Locate the cell with the specified text and output its (X, Y) center coordinate. 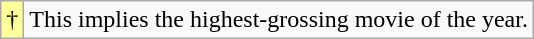
† (12, 20)
This implies the highest-grossing movie of the year. (279, 20)
